Scan for the cell matching the given text and deliver its (X, Y) coordinate at center. 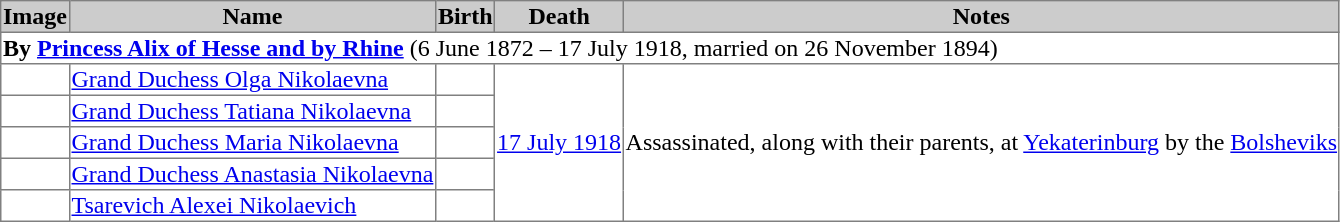
Image (35, 17)
Notes (981, 17)
By Princess Alix of Hesse and by Rhine (6 June 1872 – 17 July 1918, married on 26 November 1894) (670, 48)
Name (252, 17)
Grand Duchess Anastasia Nikolaevna (252, 174)
Assassinated, along with their parents, at Yekaterinburg by the Bolsheviks (981, 143)
Birth (466, 17)
Tsarevich Alexei Nikolaevich (252, 206)
Grand Duchess Olga Nikolaevna (252, 80)
Grand Duchess Maria Nikolaevna (252, 143)
Death (560, 17)
Grand Duchess Tatiana Nikolaevna (252, 111)
17 July 1918 (560, 143)
